Output the [x, y] coordinate of the center of the cell containing the given text.  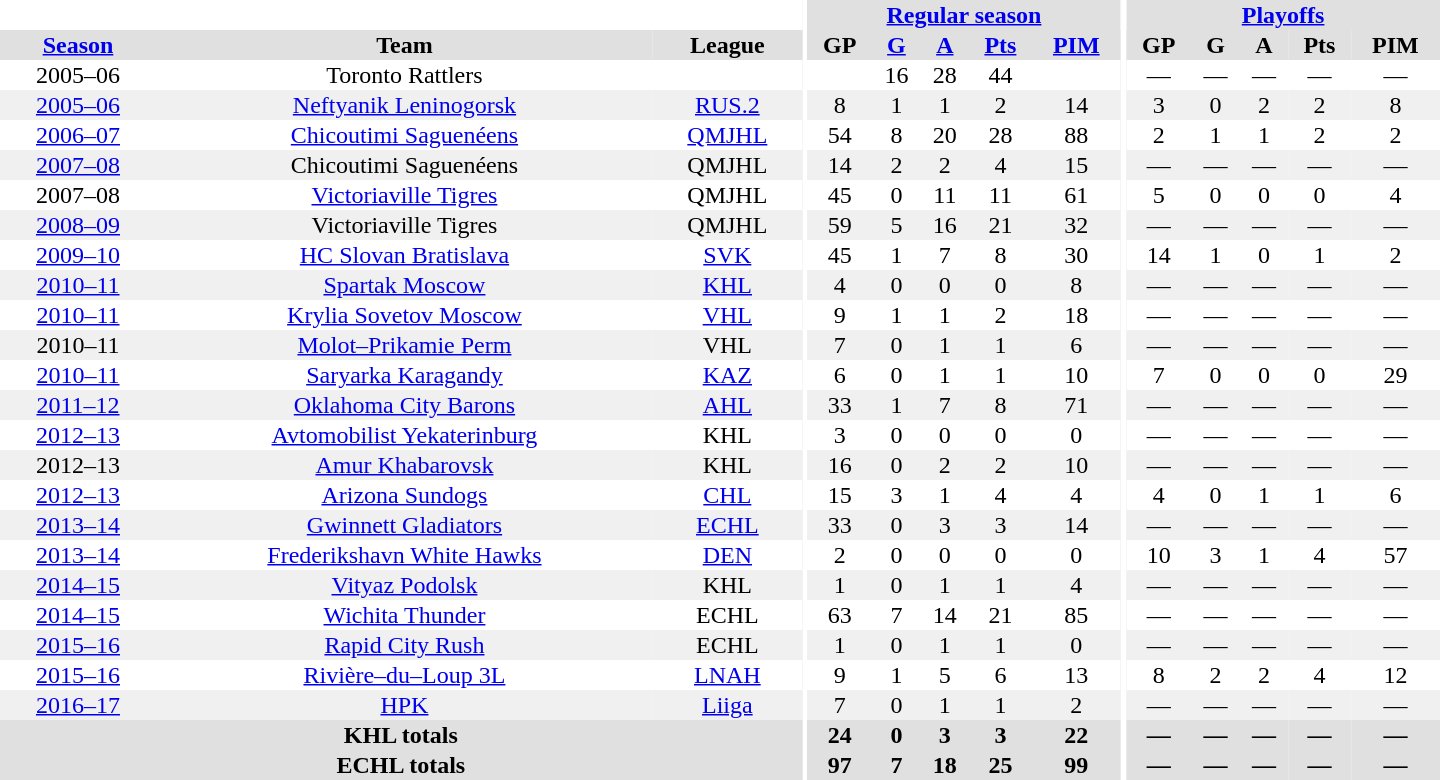
Oklahoma City Barons [404, 405]
30 [1076, 255]
2006–07 [78, 135]
Liiga [728, 705]
97 [840, 765]
22 [1076, 735]
13 [1076, 675]
KAZ [728, 375]
63 [840, 615]
20 [945, 135]
Season [78, 45]
59 [840, 225]
Team [404, 45]
ECHL totals [401, 765]
RUS.2 [728, 105]
2008–09 [78, 225]
32 [1076, 225]
Frederikshavn White Hawks [404, 555]
Rapid City Rush [404, 645]
2009–10 [78, 255]
Neftyanik Leninogorsk [404, 105]
Rivière–du–Loup 3L [404, 675]
44 [1000, 75]
24 [840, 735]
12 [1396, 675]
61 [1076, 195]
DEN [728, 555]
Playoffs [1283, 15]
Gwinnett Gladiators [404, 525]
85 [1076, 615]
LNAH [728, 675]
Regular season [964, 15]
Amur Khabarovsk [404, 465]
CHL [728, 495]
HC Slovan Bratislava [404, 255]
Spartak Moscow [404, 285]
SVK [728, 255]
99 [1076, 765]
2016–17 [78, 705]
Krylia Sovetov Moscow [404, 315]
2011–12 [78, 405]
Molot–Prikamie Perm [404, 345]
HPK [404, 705]
Wichita Thunder [404, 615]
Avtomobilist Yekaterinburg [404, 435]
29 [1396, 375]
KHL totals [401, 735]
Arizona Sundogs [404, 495]
League [728, 45]
Vityaz Podolsk [404, 585]
57 [1396, 555]
88 [1076, 135]
Saryarka Karagandy [404, 375]
71 [1076, 405]
AHL [728, 405]
Toronto Rattlers [404, 75]
54 [840, 135]
25 [1000, 765]
